Capture the cell that displays the provided text and extract its (x, y) central coordinate. 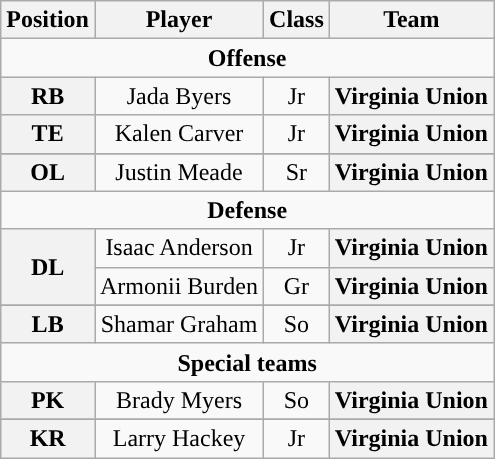
KR (48, 438)
Shamar Graham (178, 324)
Sr (297, 172)
Class (297, 20)
DL (48, 267)
Justin Meade (178, 172)
Defense (248, 210)
TE (48, 134)
Armonii Burden (178, 286)
Position (48, 20)
Brady Myers (178, 400)
Special teams (248, 362)
Offense (248, 58)
PK (48, 400)
Isaac Anderson (178, 248)
OL (48, 172)
Team (411, 20)
LB (48, 324)
Kalen Carver (178, 134)
Jada Byers (178, 96)
Player (178, 20)
RB (48, 96)
Gr (297, 286)
Larry Hackey (178, 438)
